Return the [x, y] coordinate for the center point of the cell that contains the specified text.  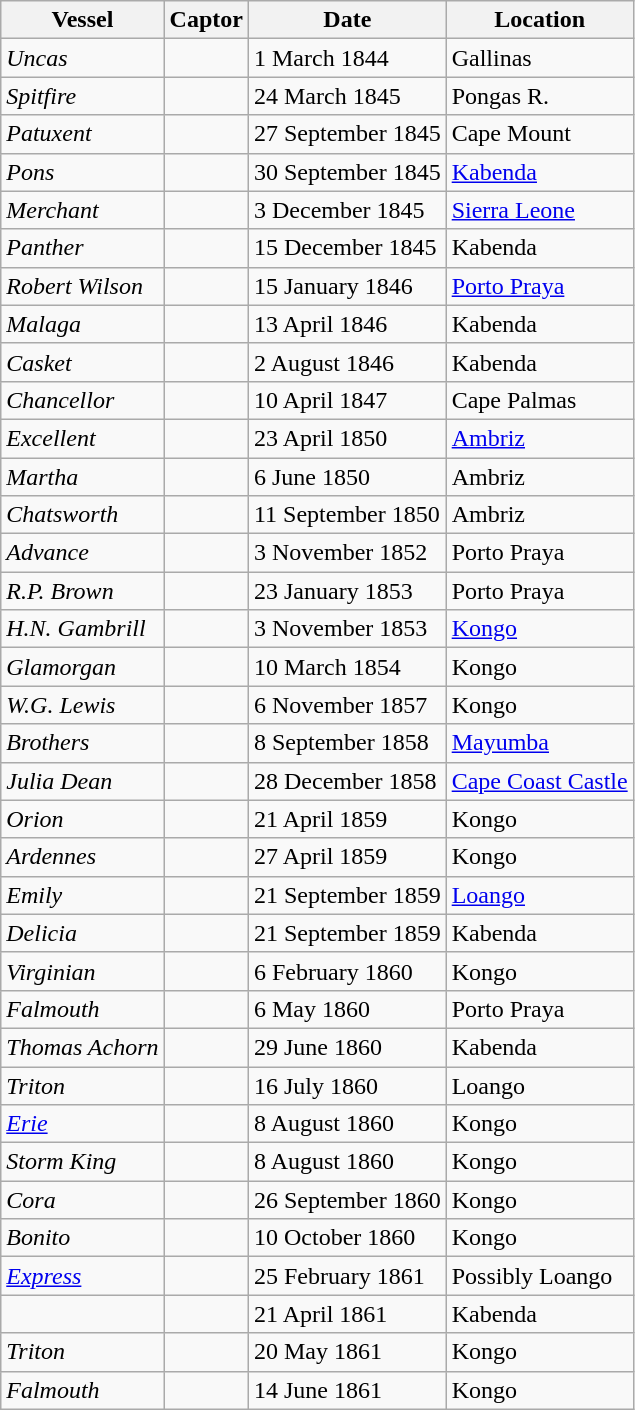
Thomas Achorn [82, 1047]
Brothers [82, 743]
27 September 1845 [347, 134]
3 November 1852 [347, 553]
Express [82, 1276]
Glamorgan [82, 667]
2 August 1846 [347, 362]
30 September 1845 [347, 172]
13 April 1846 [347, 324]
Possibly Loango [540, 1276]
8 September 1858 [347, 743]
Excellent [82, 438]
28 December 1858 [347, 781]
Orion [82, 819]
Patuxent [82, 134]
H.N. Gambrill [82, 629]
Chancellor [82, 400]
20 May 1861 [347, 1352]
Uncas [82, 58]
3 November 1853 [347, 629]
Cape Mount [540, 134]
Cora [82, 1200]
Advance [82, 553]
Storm King [82, 1162]
Virginian [82, 971]
14 June 1861 [347, 1390]
Ardennes [82, 857]
Malaga [82, 324]
Erie [82, 1124]
Martha [82, 477]
W.G. Lewis [82, 705]
10 March 1854 [347, 667]
1 March 1844 [347, 58]
6 May 1860 [347, 1009]
6 June 1850 [347, 477]
Casket [82, 362]
Cape Palmas [540, 400]
3 December 1845 [347, 210]
Chatsworth [82, 515]
24 March 1845 [347, 96]
15 January 1846 [347, 286]
Robert Wilson [82, 286]
Delicia [82, 933]
Spitfire [82, 96]
11 September 1850 [347, 515]
Panther [82, 248]
Vessel [82, 20]
Julia Dean [82, 781]
R.P. Brown [82, 591]
Merchant [82, 210]
Pongas R. [540, 96]
23 April 1850 [347, 438]
29 June 1860 [347, 1047]
Cape Coast Castle [540, 781]
15 December 1845 [347, 248]
26 September 1860 [347, 1200]
6 February 1860 [347, 971]
10 April 1847 [347, 400]
Gallinas [540, 58]
23 January 1853 [347, 591]
27 April 1859 [347, 857]
25 February 1861 [347, 1276]
Emily [82, 895]
Mayumba [540, 743]
21 April 1861 [347, 1314]
10 October 1860 [347, 1238]
Sierra Leone [540, 210]
Pons [82, 172]
Date [347, 20]
Location [540, 20]
16 July 1860 [347, 1085]
6 November 1857 [347, 705]
Captor [206, 20]
21 April 1859 [347, 819]
Bonito [82, 1238]
